Output the [X, Y] coordinate of the center of the cell containing the given text.  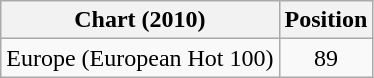
Europe (European Hot 100) [140, 58]
89 [326, 58]
Chart (2010) [140, 20]
Position [326, 20]
